Determine the [x, y] coordinate at the center of the cell enclosing the given text.  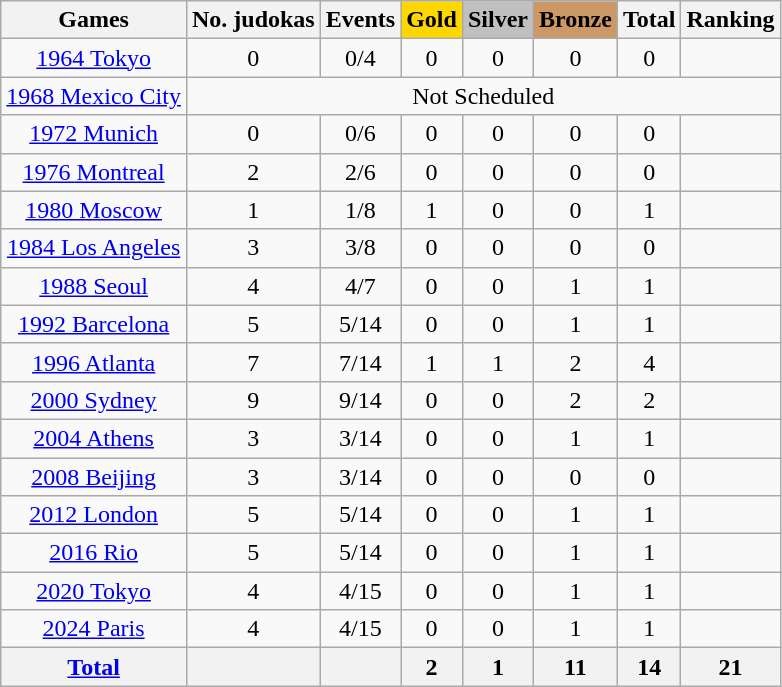
1992 Barcelona [94, 324]
2004 Athens [94, 438]
Games [94, 20]
Bronze [575, 20]
Ranking [730, 20]
Not Scheduled [483, 96]
2/6 [360, 172]
14 [649, 667]
1988 Seoul [94, 286]
7/14 [360, 362]
Silver [498, 20]
9 [253, 400]
Gold [432, 20]
0/4 [360, 58]
1964 Tokyo [94, 58]
0/6 [360, 134]
2008 Beijing [94, 477]
No. judokas [253, 20]
1984 Los Angeles [94, 248]
Events [360, 20]
21 [730, 667]
4/7 [360, 286]
2024 Paris [94, 629]
1996 Atlanta [94, 362]
1/8 [360, 210]
2000 Sydney [94, 400]
2020 Tokyo [94, 591]
7 [253, 362]
2012 London [94, 515]
3/8 [360, 248]
9/14 [360, 400]
1980 Moscow [94, 210]
1972 Munich [94, 134]
1976 Montreal [94, 172]
2016 Rio [94, 553]
1968 Mexico City [94, 96]
11 [575, 667]
